Scan for the cell matching the given text and deliver its (X, Y) coordinate at center. 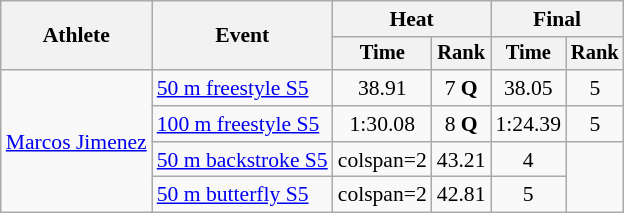
Marcos Jimenez (76, 141)
8 Q (462, 124)
4 (528, 160)
38.05 (528, 88)
100 m freestyle S5 (242, 124)
Heat (412, 19)
1:30.08 (382, 124)
50 m butterfly S5 (242, 195)
42.81 (462, 195)
Event (242, 36)
7 Q (462, 88)
50 m freestyle S5 (242, 88)
43.21 (462, 160)
Athlete (76, 36)
50 m backstroke S5 (242, 160)
38.91 (382, 88)
1:24.39 (528, 124)
Final (556, 19)
